Detect which cell encompasses the target text, then output its (X, Y) center coordinate. 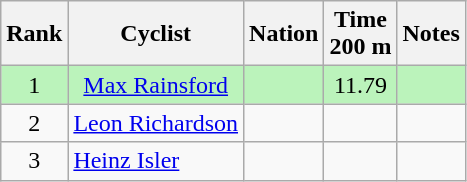
3 (34, 161)
11.79 (360, 85)
Heinz Isler (156, 161)
2 (34, 123)
Leon Richardson (156, 123)
1 (34, 85)
Cyclist (156, 34)
Time200 m (360, 34)
Rank (34, 34)
Max Rainsford (156, 85)
Nation (284, 34)
Notes (431, 34)
